Output the (x, y) coordinate of the center of the cell containing the given text.  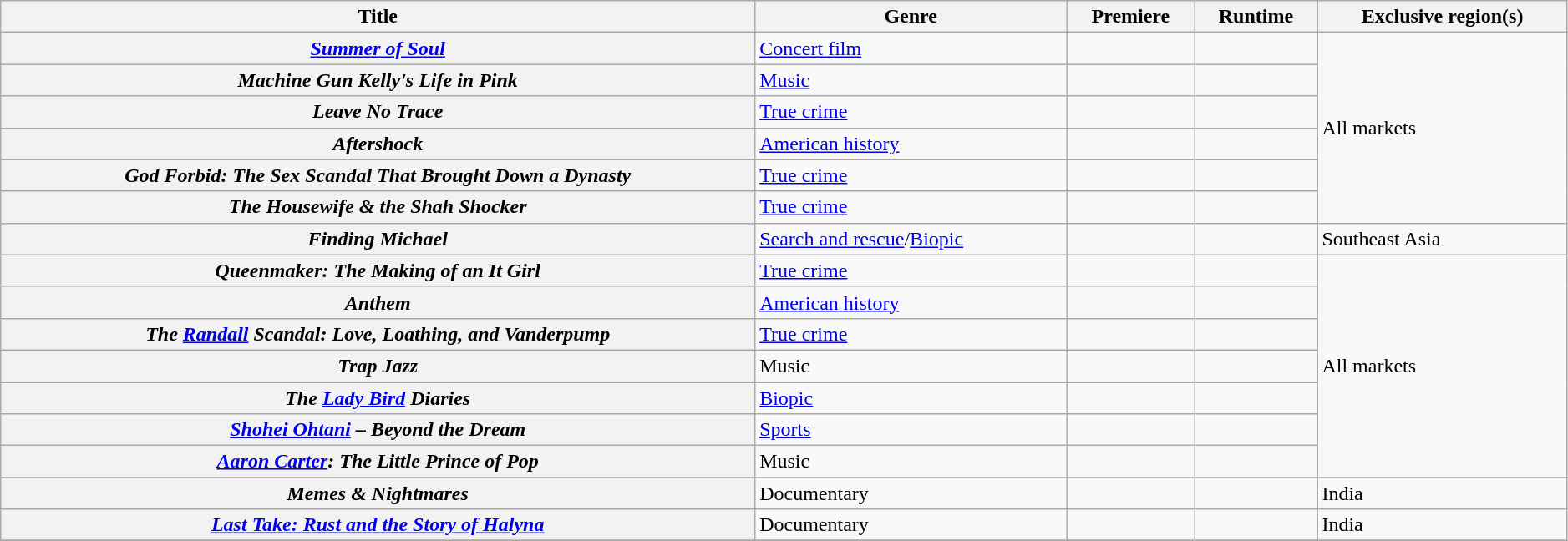
God Forbid: The Sex Scandal That Brought Down a Dynasty (378, 175)
Concert film (911, 48)
Queenmaker: The Making of an It Girl (378, 270)
Exclusive region(s) (1442, 17)
The Randall Scandal: Love, Loathing, and Vanderpump (378, 334)
Finding Michael (378, 239)
Runtime (1256, 17)
Memes & Nightmares (378, 493)
Shohei Ohtani – Beyond the Dream (378, 430)
Premiere (1131, 17)
Aftershock (378, 144)
Machine Gun Kelly's Life in Pink (378, 80)
The Housewife & the Shah Shocker (378, 207)
Biopic (911, 398)
Aaron Carter: The Little Prince of Pop (378, 462)
Anthem (378, 302)
Last Take: Rust and the Story of Halyna (378, 525)
Summer of Soul (378, 48)
Southeast Asia (1442, 239)
Trap Jazz (378, 366)
Leave No Trace (378, 112)
Genre (911, 17)
Sports (911, 430)
Search and rescue/Biopic (911, 239)
The Lady Bird Diaries (378, 398)
Title (378, 17)
